Locate the cell with the specified text and output its (x, y) center coordinate. 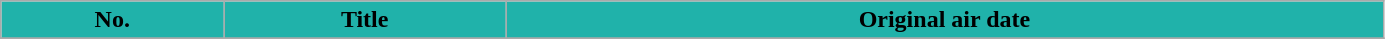
Title (365, 20)
Original air date (945, 20)
No. (112, 20)
